Find where the given text appears and provide that cell's center as [x, y] coordinate. 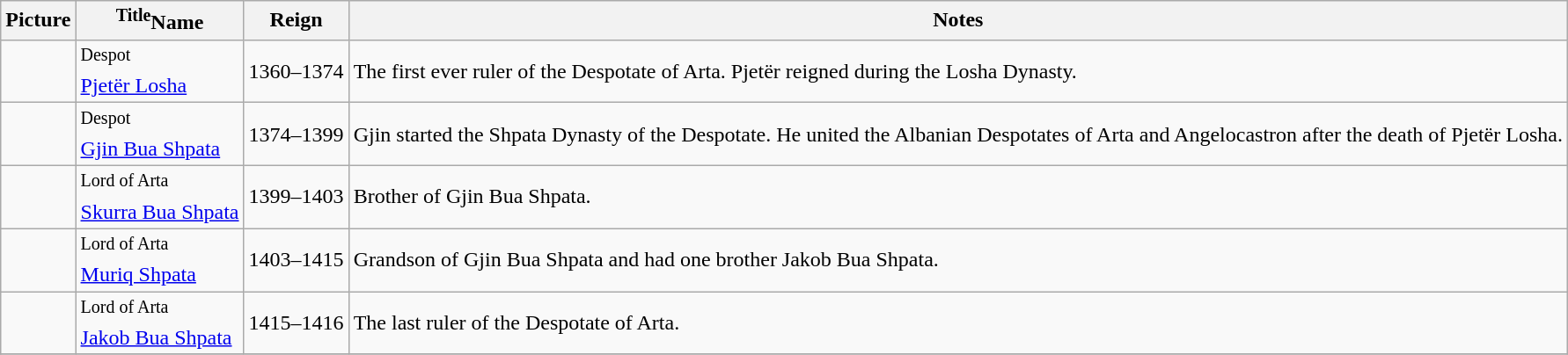
Lord of ArtaMuriq Shpata [160, 260]
1415–1416 [296, 323]
TitleName [160, 21]
Grandson of Gjin Bua Shpata and had one brother Jakob Bua Shpata. [957, 260]
The first ever ruler of the Despotate of Arta. Pjetër reigned during the Losha Dynasty. [957, 71]
Picture [39, 21]
Lord of ArtaSkurra Bua Shpata [160, 197]
DespotGjin Bua Shpata [160, 134]
Reign [296, 21]
Notes [957, 21]
1403–1415 [296, 260]
DespotPjetër Losha [160, 71]
1374–1399 [296, 134]
The last ruler of the Despotate of Arta. [957, 323]
Lord of ArtaJakob Bua Shpata [160, 323]
Gjin started the Shpata Dynasty of the Despotate. He united the Albanian Despotates of Arta and Angelocastron after the death of Pjetër Losha. [957, 134]
1399–1403 [296, 197]
1360–1374 [296, 71]
Brother of Gjin Bua Shpata. [957, 197]
